For the text-containing cell, return its midpoint in [x, y] coordinate format. 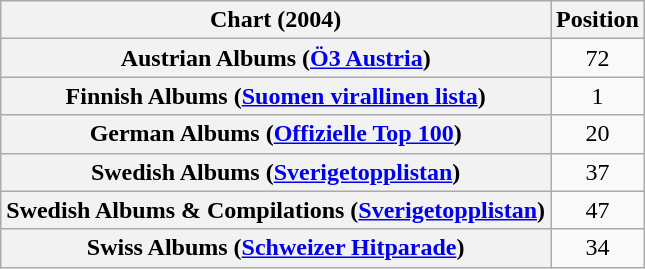
Austrian Albums (Ö3 Austria) [276, 58]
72 [598, 58]
Position [598, 20]
Chart (2004) [276, 20]
20 [598, 134]
34 [598, 248]
Swedish Albums & Compilations (Sverigetopplistan) [276, 210]
47 [598, 210]
German Albums (Offizielle Top 100) [276, 134]
Swedish Albums (Sverigetopplistan) [276, 172]
37 [598, 172]
1 [598, 96]
Swiss Albums (Schweizer Hitparade) [276, 248]
Finnish Albums (Suomen virallinen lista) [276, 96]
